Output the (x, y) coordinate of the center of the cell containing the given text.  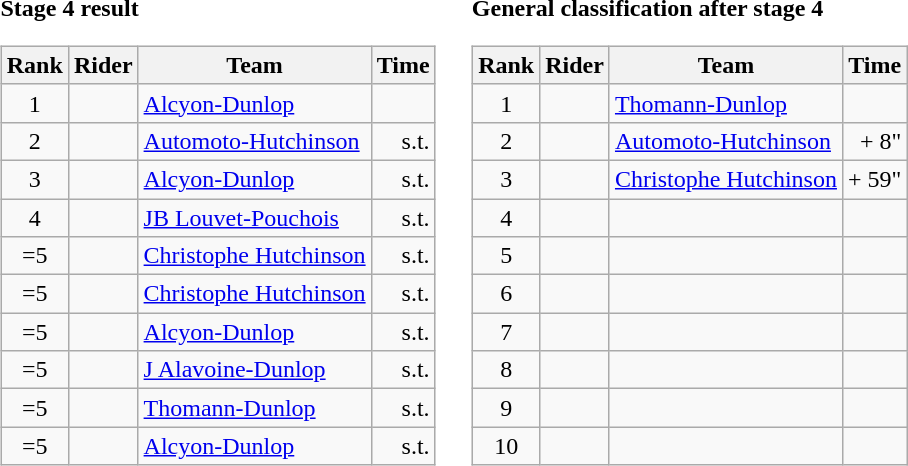
5 (506, 256)
J Alavoine-Dunlop (254, 370)
JB Louvet-Pouchois (254, 217)
+ 59" (874, 179)
+ 8" (874, 141)
7 (506, 332)
8 (506, 370)
9 (506, 408)
10 (506, 446)
6 (506, 294)
